For the text-containing cell, return its midpoint in [X, Y] coordinate format. 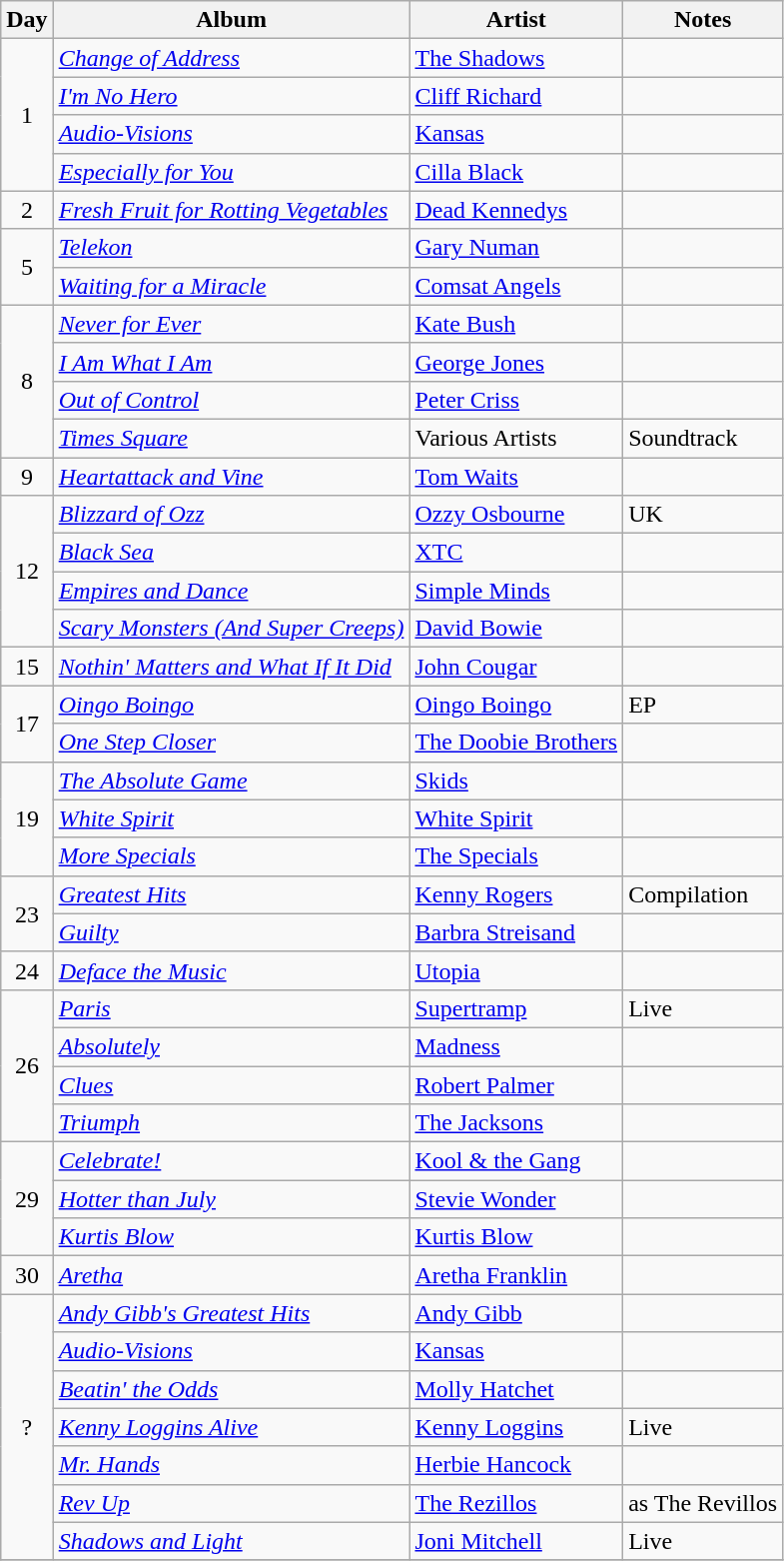
Beatin' the Odds [232, 1389]
Robert Palmer [516, 1084]
Celebrate! [232, 1161]
Kate Bush [516, 324]
Rev Up [232, 1503]
Ozzy Osbourne [516, 515]
Andy Gibb [516, 1313]
The Specials [516, 856]
Absolutely [232, 1046]
Stevie Wonder [516, 1199]
Empires and Dance [232, 591]
Kool & the Gang [516, 1161]
UK [703, 515]
Black Sea [232, 553]
Compilation [703, 894]
Deface the Music [232, 970]
Album [232, 20]
Nothin' Matters and What If It Did [232, 667]
? [27, 1427]
Aretha Franklin [516, 1275]
Paris [232, 1008]
2 [27, 210]
Barbra Streisand [516, 932]
Out of Control [232, 400]
Heartattack and Vine [232, 477]
Artist [516, 20]
Andy Gibb's Greatest Hits [232, 1313]
as The Revillos [703, 1503]
I Am What I Am [232, 362]
Greatest Hits [232, 894]
Herbie Hancock [516, 1465]
Utopia [516, 970]
Soundtrack [703, 438]
24 [27, 970]
30 [27, 1275]
1 [27, 115]
29 [27, 1199]
Telekon [232, 248]
Especially for You [232, 172]
George Jones [516, 362]
David Bowie [516, 629]
Fresh Fruit for Rotting Vegetables [232, 210]
The Rezillos [516, 1503]
Never for Ever [232, 324]
Mr. Hands [232, 1465]
The Doobie Brothers [516, 743]
26 [27, 1065]
23 [27, 913]
17 [27, 724]
EP [703, 705]
XTC [516, 553]
More Specials [232, 856]
Tom Waits [516, 477]
Times Square [232, 438]
Kenny Loggins [516, 1427]
Blizzard of Ozz [232, 515]
Comsat Angels [516, 286]
8 [27, 381]
Day [27, 20]
Molly Hatchet [516, 1389]
Guilty [232, 932]
One Step Closer [232, 743]
5 [27, 267]
Change of Address [232, 58]
12 [27, 572]
19 [27, 818]
The Shadows [516, 58]
Supertramp [516, 1008]
Kenny Rogers [516, 894]
Dead Kennedys [516, 210]
Aretha [232, 1275]
9 [27, 477]
Various Artists [516, 438]
Notes [703, 20]
Joni Mitchell [516, 1541]
Skids [516, 780]
Cliff Richard [516, 96]
John Cougar [516, 667]
15 [27, 667]
The Absolute Game [232, 780]
Madness [516, 1046]
Waiting for a Miracle [232, 286]
Hotter than July [232, 1199]
Scary Monsters (And Super Creeps) [232, 629]
I'm No Hero [232, 96]
Simple Minds [516, 591]
Triumph [232, 1123]
Shadows and Light [232, 1541]
Gary Numan [516, 248]
Kenny Loggins Alive [232, 1427]
The Jacksons [516, 1123]
Clues [232, 1084]
Cilla Black [516, 172]
Peter Criss [516, 400]
